Return the (X, Y) coordinate for the center point of the cell that contains the specified text.  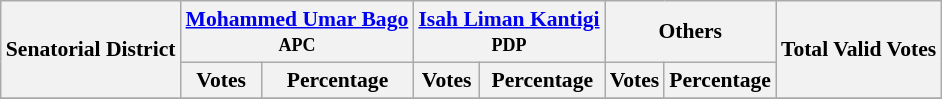
Mohammed Umar BagoAPC (298, 32)
Isah Liman KantigiPDP (508, 32)
Others (690, 32)
Total Valid Votes (858, 50)
Senatorial District (91, 50)
